Scan for the cell matching the given text and deliver its [X, Y] coordinate at center. 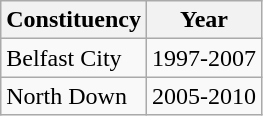
1997-2007 [204, 58]
North Down [74, 96]
Belfast City [74, 58]
2005-2010 [204, 96]
Year [204, 20]
Constituency [74, 20]
